Identify which cell holds the provided text, then report its [x, y] central coordinate. 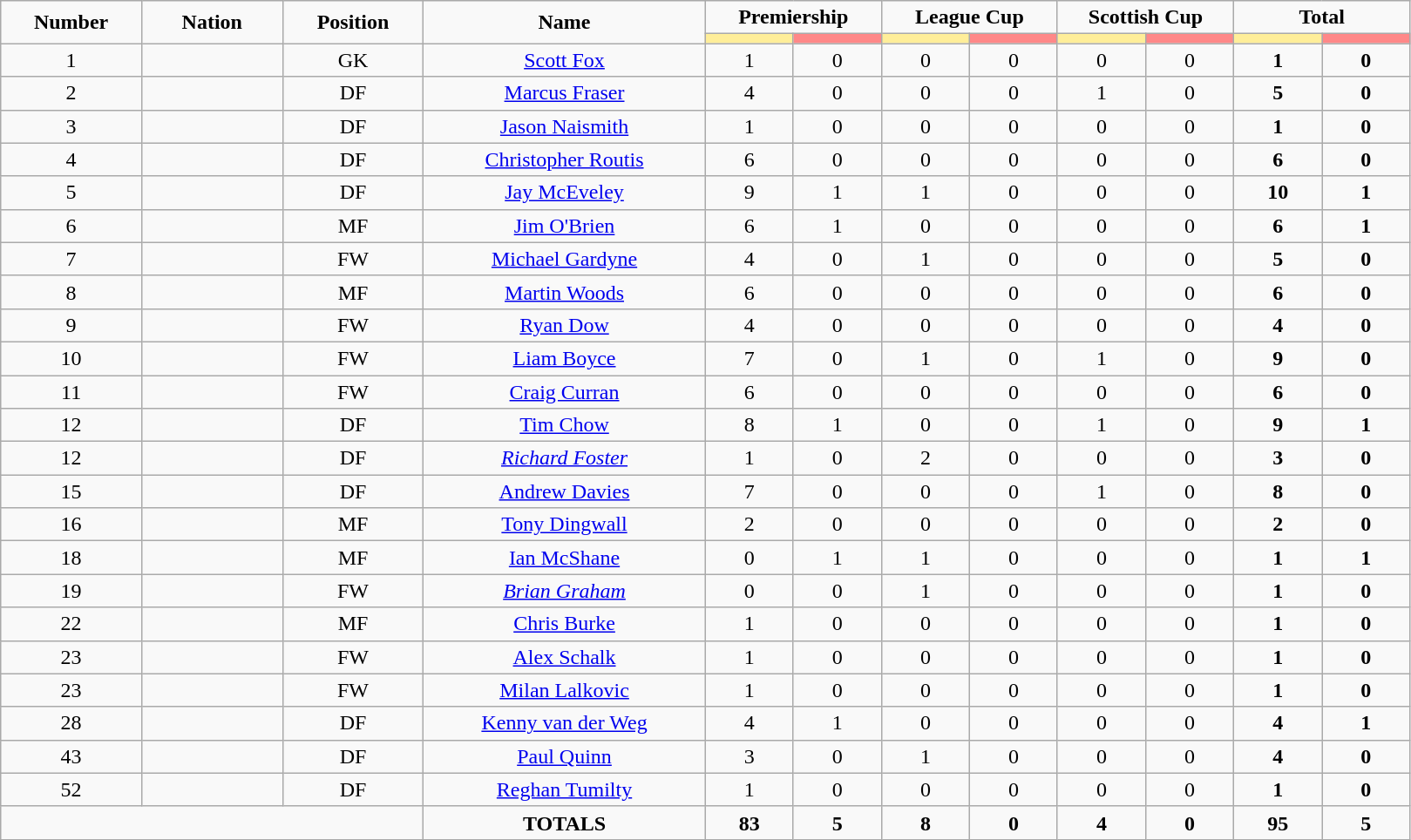
19 [71, 591]
Jason Naismith [565, 126]
Michael Gardyne [565, 259]
Scottish Cup [1145, 17]
22 [71, 624]
Martin Woods [565, 292]
Tim Chow [565, 425]
Craig Curran [565, 391]
Reghan Tumilty [565, 789]
43 [71, 756]
Milan Lalkovic [565, 690]
Paul Quinn [565, 756]
Nation [212, 23]
Richard Foster [565, 458]
Jim O'Brien [565, 226]
52 [71, 789]
Alex Schalk [565, 657]
Liam Boyce [565, 358]
Jay McEveley [565, 193]
15 [71, 491]
Chris Burke [565, 624]
95 [1278, 823]
Scott Fox [565, 60]
TOTALS [565, 823]
Number [71, 23]
11 [71, 391]
League Cup [969, 17]
Marcus Fraser [565, 93]
16 [71, 525]
83 [750, 823]
Total [1322, 17]
Tony Dingwall [565, 525]
Christopher Routis [565, 159]
Position [353, 23]
18 [71, 558]
Ryan Dow [565, 325]
Premiership [793, 17]
Ian McShane [565, 558]
28 [71, 723]
Andrew Davies [565, 491]
GK [353, 60]
Kenny van der Weg [565, 723]
Name [565, 23]
Brian Graham [565, 591]
